Locate the cell with the specified text and output its [X, Y] center coordinate. 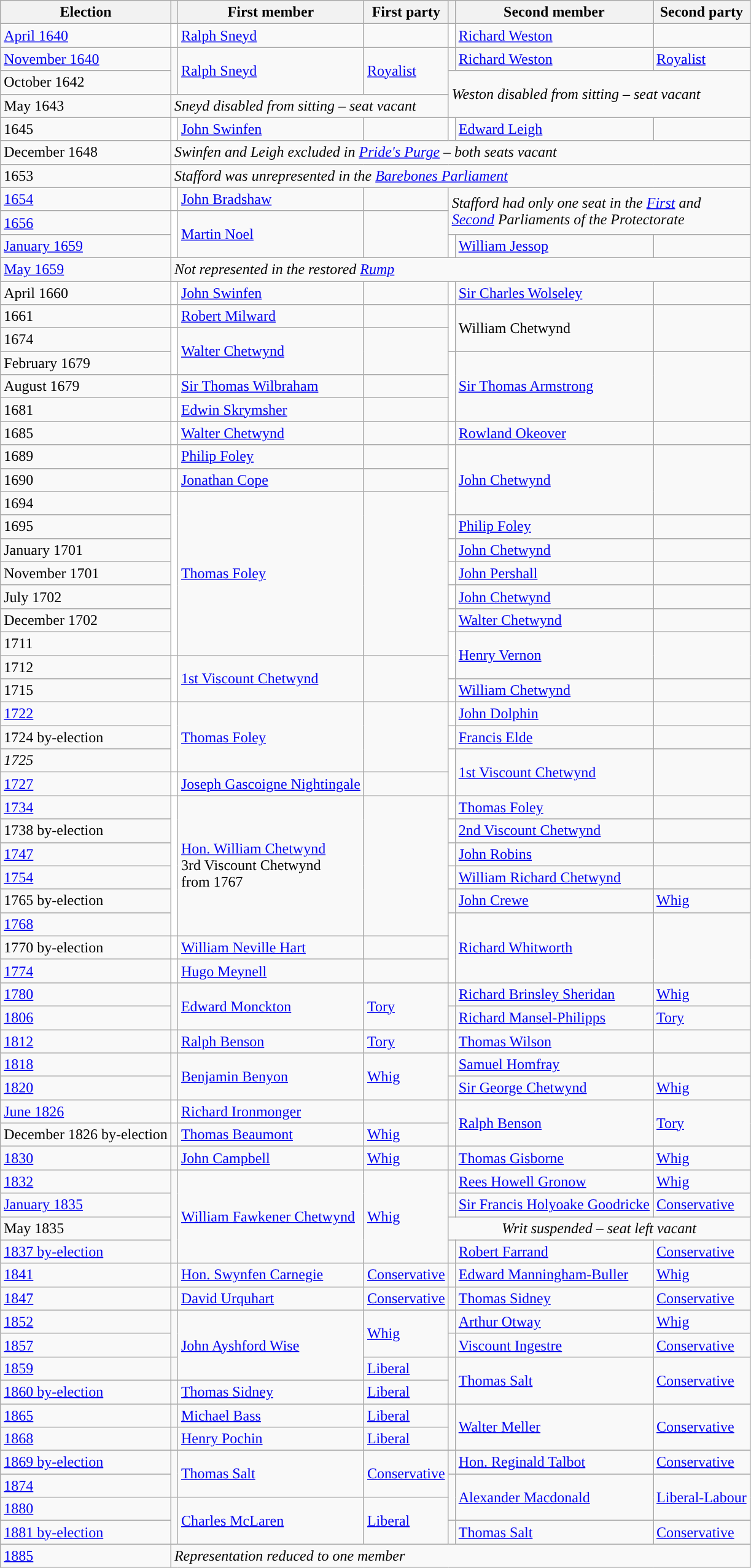
Richard Brinsley Sheridan [554, 994]
Hon. William Chetwynd 3rd Viscount Chetwynd from 1767 [270, 866]
Hon. Swynfen Carnegie [270, 1275]
November 1640 [86, 59]
Henry Pochin [270, 1439]
John Bradshaw [270, 199]
Samuel Homfray [554, 1065]
1880 [86, 1509]
First member [270, 12]
1832 [86, 1182]
1837 by-election [86, 1252]
1812 [86, 1041]
Sir Charles Wolseley [554, 293]
1865 [86, 1415]
Edward Leigh [554, 129]
1841 [86, 1275]
John Pershall [554, 573]
Swinfen and Leigh excluded in Pride's Purge – both seats vacant [461, 152]
Robert Milward [270, 316]
1694 [86, 503]
1722 [86, 714]
October 1642 [86, 82]
1645 [86, 129]
Thomas Gisborne [554, 1158]
2nd Viscount Chetwynd [554, 831]
Charles McLaren [270, 1521]
Sir Francis Holyoake Goodricke [554, 1205]
Robert Farrand [554, 1252]
John Campbell [270, 1158]
1852 [86, 1322]
Viscount Ingestre [554, 1345]
Liberal-Labour [702, 1497]
Richard Mansel-Philipps [554, 1017]
1656 [86, 222]
Election [86, 12]
May 1835 [86, 1228]
Jonathan Cope [270, 480]
May 1643 [86, 106]
December 1702 [86, 620]
February 1679 [86, 363]
William Fawkener Chetwynd [270, 1217]
1690 [86, 480]
1820 [86, 1088]
July 1702 [86, 597]
Francis Elde [554, 737]
John Dolphin [554, 714]
Stafford was unrepresented in the Barebones Parliament [461, 176]
1653 [86, 176]
August 1679 [86, 386]
January 1659 [86, 246]
1774 [86, 971]
Richard Whitworth [554, 947]
William Neville Hart [270, 947]
1859 [86, 1368]
1768 [86, 924]
1847 [86, 1298]
1818 [86, 1065]
Not represented in the restored Rump [461, 269]
1860 by-election [86, 1392]
1874 [86, 1486]
1711 [86, 643]
William Richard Chetwynd [554, 877]
1661 [86, 316]
William Jessop [554, 246]
Michael Bass [270, 1415]
1881 by-election [86, 1532]
Joseph Gascoigne Nightingale [270, 784]
1685 [86, 433]
Arthur Otway [554, 1322]
1725 [86, 761]
1869 by-election [86, 1462]
Alexander Macdonald [554, 1497]
Sneyd disabled from sitting – seat vacant [309, 106]
Sir Thomas Armstrong [554, 386]
Edward Manningham-Buller [554, 1275]
1681 [86, 410]
Edwin Skrymsher [270, 410]
1689 [86, 457]
1712 [86, 667]
1654 [86, 199]
December 1648 [86, 152]
1724 by-election [86, 737]
John Robins [554, 854]
Martin Noel [270, 234]
Representation reduced to one member [461, 1556]
1830 [86, 1158]
Weston disabled from sitting – seat vacant [599, 94]
1674 [86, 340]
Richard Ironmonger [270, 1111]
1727 [86, 784]
1734 [86, 807]
1747 [86, 854]
Sir George Chetwynd [554, 1088]
Sir Thomas Wilbraham [270, 386]
1695 [86, 527]
December 1826 by-election [86, 1135]
April 1660 [86, 293]
John Crewe [554, 901]
Thomas Beaumont [270, 1135]
January 1835 [86, 1205]
1738 by-election [86, 831]
June 1826 [86, 1111]
Second party [702, 12]
Hugo Meynell [270, 971]
Rowland Okeover [554, 433]
November 1701 [86, 573]
David Urquhart [270, 1298]
May 1659 [86, 269]
April 1640 [86, 36]
Benjamin Benyon [270, 1076]
January 1701 [86, 550]
Hon. Reginald Talbot [554, 1462]
1806 [86, 1017]
Stafford had only one seat in the First and Second Parliaments of the Protectorate [599, 211]
1765 by-election [86, 901]
John Ayshford Wise [270, 1345]
Thomas Wilson [554, 1041]
Rees Howell Gronow [554, 1182]
1754 [86, 877]
1857 [86, 1345]
1715 [86, 691]
1868 [86, 1439]
1780 [86, 994]
Writ suspended – seat left vacant [599, 1228]
1770 by-election [86, 947]
First party [406, 12]
1885 [86, 1556]
Henry Vernon [554, 655]
Walter Meller [554, 1427]
Edward Monckton [270, 1006]
Second member [554, 12]
